Identify which cell holds the provided text, then report its (X, Y) central coordinate. 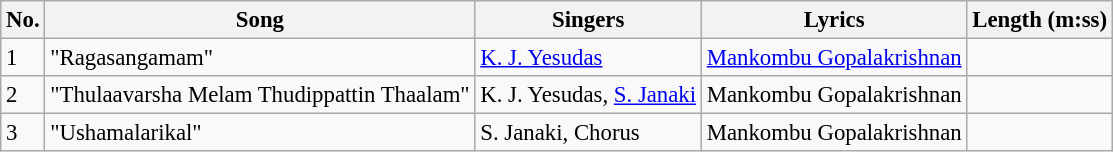
K. J. Yesudas (588, 58)
"Ushamalarikal" (260, 133)
2 (23, 95)
3 (23, 133)
1 (23, 58)
No. (23, 20)
"Thulaavarsha Melam Thudippattin Thaalam" (260, 95)
"Ragasangamam" (260, 58)
Song (260, 20)
Lyrics (834, 20)
Length (m:ss) (1040, 20)
Singers (588, 20)
S. Janaki, Chorus (588, 133)
K. J. Yesudas, S. Janaki (588, 95)
